Scan for the cell matching the given text and deliver its (x, y) coordinate at center. 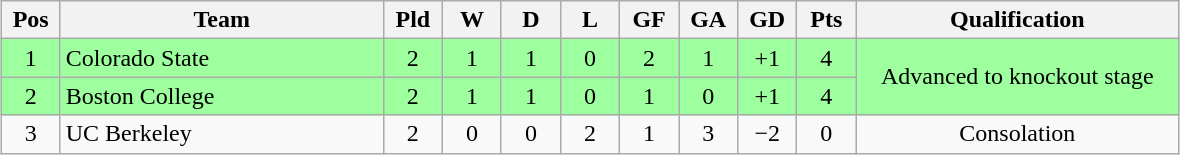
L (590, 20)
GF (650, 20)
Qualification (1018, 20)
−2 (768, 134)
Team (222, 20)
UC Berkeley (222, 134)
W (472, 20)
Colorado State (222, 58)
Consolation (1018, 134)
Pld (412, 20)
GA (708, 20)
D (530, 20)
Advanced to knockout stage (1018, 77)
Pts (826, 20)
Pos (30, 20)
GD (768, 20)
Boston College (222, 96)
